From the cell containing the given text, extract its center point as (x, y) coordinate. 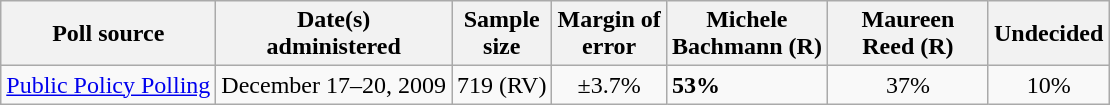
Samplesize (502, 34)
December 17–20, 2009 (334, 85)
Undecided (1048, 34)
Date(s)administered (334, 34)
Poll source (108, 34)
53% (746, 85)
10% (1048, 85)
MaureenReed (R) (908, 34)
Margin of error (609, 34)
37% (908, 85)
±3.7% (609, 85)
719 (RV) (502, 85)
MicheleBachmann (R) (746, 34)
Public Policy Polling (108, 85)
